Search for the cell housing the specified text and yield its (x, y) center coordinate. 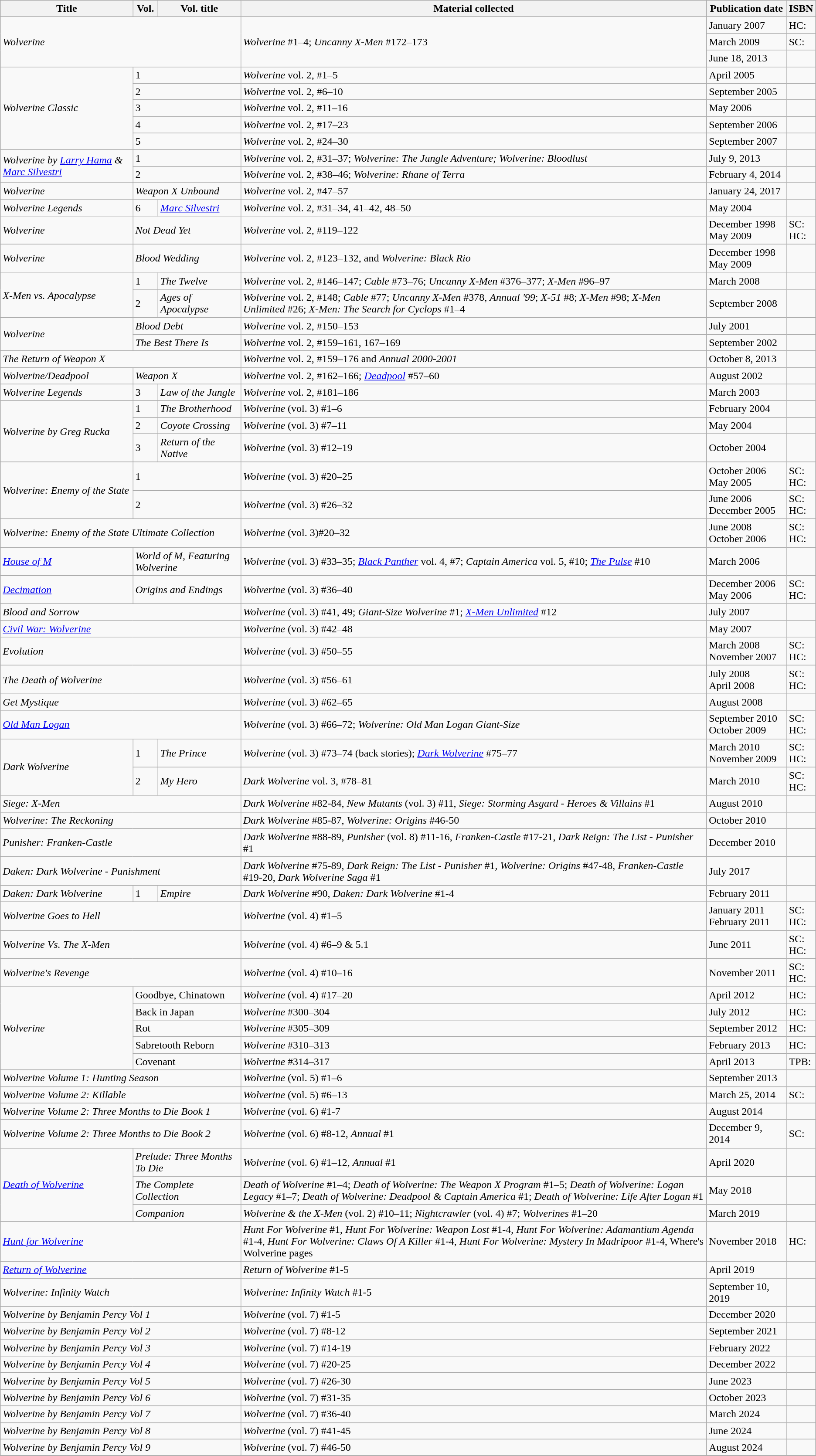
Wolverine (vol. 5) #1–6 (473, 1078)
Wolverine (vol. 7) #31-35 (473, 1398)
Publication date (746, 9)
Dark Wolverine #82-84, New Mutants (vol. 3) #11, Siege: Storming Asgard - Heroes & Villains #1 (473, 804)
March 2008 (746, 281)
September 2010October 2009 (746, 724)
December 2006May 2006 (746, 590)
Wolverine vol. 2, #159–161, 167–169 (473, 343)
Wolverine by Greg Rucka (67, 431)
Wolverine (vol. 4) #6–9 & 5.1 (473, 944)
Rot (187, 1028)
Wolverine (vol. 4) #17–20 (473, 995)
Wolverine (vol. 3) #41, 49; Giant-Size Wolverine #1; X-Men Unlimited #12 (473, 612)
April 2012 (746, 995)
April 2005 (746, 75)
Wolverine (vol. 3) #12–19 (473, 448)
Covenant (187, 1062)
The Return of Weapon X (120, 359)
July 2012 (746, 1012)
The Twelve (199, 281)
X-Men vs. Apocalypse (67, 295)
Old Man Logan (120, 724)
August 2014 (746, 1111)
Wolverine (vol. 3)#20–32 (473, 533)
Wolverine (vol. 7) #20-25 (473, 1364)
Weapon X Unbound (187, 191)
June 2006December 2005 (746, 505)
Law of the Jungle (199, 392)
Wolverine (vol. 7) #8-12 (473, 1331)
September 2002 (746, 343)
December 2022 (746, 1364)
Wolverine by Benjamin Percy Vol 9 (120, 1447)
Death of Wolverine (67, 1184)
Prelude: Three Months To Die (187, 1162)
February 2022 (746, 1348)
Wolverine (vol. 3) #66–72; Wolverine: Old Man Logan Giant-Size (473, 724)
Wolverine (vol. 4) #1–5 (473, 916)
Wolverine #314–317 (473, 1062)
May 2007 (746, 629)
March 2009 (746, 42)
December 2020 (746, 1315)
Wolverine (vol. 7) #1-5 (473, 1315)
July 2008April 2008 (746, 680)
April 2019 (746, 1269)
July 9, 2013 (746, 158)
June 18, 2013 (746, 58)
Wolverine by Larry Hama & Marc Silvestri (67, 166)
September 2006 (746, 125)
Wolverine vol. 2, #146–147; Cable #73–76; Uncanny X-Men #376–377; X-Men #96–97 (473, 281)
Wolverine #310–313 (473, 1045)
Wolverine Volume 1: Hunting Season (120, 1078)
Wolverine (vol. 3) #1–6 (473, 409)
Dark Wolverine #85-87, Wolverine: Origins #46-50 (473, 820)
Wolverine (vol. 7) #26-30 (473, 1381)
Wolverine (vol. 3) #36–40 (473, 590)
January 24, 2017 (746, 191)
Wolverine & the X-Men (vol. 2) #10–11; Nightcrawler (vol. 4) #7; Wolverines #1–20 (473, 1213)
Dark Wolverine #90, Daken: Dark Wolverine #1-4 (473, 893)
Wolverine (vol. 4) #10–16 (473, 973)
Wolverine vol. 2, #148; Cable #77; Uncanny X-Men #378, Annual '99; X-51 #8; X-Men #98; X-Men Unlimited #26; X-Men: The Search for Cyclops #1–4 (473, 303)
October 2023 (746, 1398)
ISBN (801, 9)
Wolverine (vol. 7) #46-50 (473, 1447)
September 2012 (746, 1028)
The Death of Wolverine (120, 680)
Wolverine (vol. 3) #20–25 (473, 476)
Wolverine: Infinity Watch #1-5 (473, 1292)
Companion (187, 1213)
June 2023 (746, 1381)
Wolverine (vol. 6) #1–12, Annual #1 (473, 1162)
Wolverine vol. 2, #24–30 (473, 141)
October 2010 (746, 820)
Wolverine: The Reckoning (120, 820)
Dark Wolverine #88-89, Punisher (vol. 8) #11-16, Franken-Castle #17-21, Dark Reign: The List - Punisher #1 (473, 843)
Wolverine Goes to Hell (120, 916)
Wolverine vol. 2, #38–46; Wolverine: Rhane of Terra (473, 174)
Blood Wedding (187, 259)
My Hero (199, 781)
April 2013 (746, 1062)
Marc Silvestri (199, 208)
Wolverine by Benjamin Percy Vol 3 (120, 1348)
Wolverine (vol. 7) #36-40 (473, 1414)
Wolverine Volume 2: Three Months to Die Book 1 (120, 1111)
October 2004 (746, 448)
October 2006May 2005 (746, 476)
Wolverine by Benjamin Percy Vol 7 (120, 1414)
Wolverine vol. 2, #31–37; Wolverine: The Jungle Adventure; Wolverine: Bloodlust (473, 158)
World of M, Featuring Wolverine (187, 561)
June 2024 (746, 1431)
Daken: Dark Wolverine - Punishment (120, 871)
August 2002 (746, 376)
The Best There Is (187, 343)
Wolverine (vol. 7) #41-45 (473, 1431)
March 2024 (746, 1414)
Weapon X (187, 376)
Vol. (146, 9)
Wolverine: Enemy of the State Ultimate Collection (120, 533)
Not Dead Yet (187, 230)
Wolverine (vol. 3) #73–74 (back stories); Dark Wolverine #75–77 (473, 753)
Wolverine (vol. 3) #42–48 (473, 629)
The Complete Collection (187, 1191)
Empire (199, 893)
December 2010 (746, 843)
July 2017 (746, 871)
March 2010November 2009 (746, 753)
September 10, 2019 (746, 1292)
Sabretooth Reborn (187, 1045)
Wolverine Vs. The X-Men (120, 944)
6 (146, 208)
Wolverine by Benjamin Percy Vol 6 (120, 1398)
Get Mystique (120, 702)
Wolverine vol. 2, #162–166; Deadpool #57–60 (473, 376)
Origins and Endings (187, 590)
Blood Debt (187, 326)
Wolverine by Benjamin Percy Vol 1 (120, 1315)
March 2019 (746, 1213)
September 2013 (746, 1078)
Wolverine by Benjamin Percy Vol 8 (120, 1431)
Siege: X-Men (120, 804)
4 (187, 125)
Daken: Dark Wolverine (67, 893)
Wolverine vol. 2, #47–57 (473, 191)
Wolverine (vol. 6) #8-12, Annual #1 (473, 1134)
Wolverine (vol. 3) #62–65 (473, 702)
TPB: (801, 1062)
Ages of Apocalypse (199, 303)
July 2001 (746, 326)
Goodbye, Chinatown (187, 995)
Civil War: Wolverine (120, 629)
Wolverine vol. 2, #1–5 (473, 75)
The Prince (199, 753)
Dark Wolverine vol. 3, #78–81 (473, 781)
September 2021 (746, 1331)
June 2008October 2006 (746, 533)
September 2007 (746, 141)
Decimation (67, 590)
Punisher: Franken-Castle (120, 843)
February 4, 2014 (746, 174)
Wolverine vol. 2, #31–34, 41–42, 48–50 (473, 208)
September 2008 (746, 303)
Blood and Sorrow (120, 612)
May 2018 (746, 1191)
February 2011 (746, 893)
March 2010 (746, 781)
Wolverine by Benjamin Percy Vol 2 (120, 1331)
April 2020 (746, 1162)
Wolverine/Deadpool (67, 376)
Evolution (120, 651)
Wolverine Volume 2: Three Months to Die Book 2 (120, 1134)
Wolverine (vol. 3) #7–11 (473, 425)
May 2006 (746, 108)
Wolverine (vol. 3) #33–35; Black Panther vol. 4, #7; Captain America vol. 5, #10; The Pulse #10 (473, 561)
Wolverine (vol. 3) #56–61 (473, 680)
Wolverine #305–309 (473, 1028)
Wolverine (vol. 6) #1-7 (473, 1111)
August 2008 (746, 702)
Hunt for Wolverine (120, 1241)
The Brotherhood (199, 409)
January 2011February 2011 (746, 916)
Wolverine: Enemy of the State (67, 490)
5 (187, 141)
Return of Wolverine #1-5 (473, 1269)
Wolverine Volume 2: Killable (120, 1095)
Wolverine vol. 2, #17–23 (473, 125)
September 2005 (746, 92)
Wolverine's Revenge (120, 973)
March 25, 2014 (746, 1095)
Wolverine vol. 2, #150–153 (473, 326)
Wolverine (vol. 7) #14-19 (473, 1348)
Wolverine (vol. 5) #6–13 (473, 1095)
Wolverine (vol. 3) #26–32 (473, 505)
Wolverine vol. 2, #123–132, and Wolverine: Black Rio (473, 259)
March 2008November 2007 (746, 651)
March 2003 (746, 392)
June 2011 (746, 944)
Wolverine vol. 2, #119–122 (473, 230)
March 2006 (746, 561)
Wolverine vol. 2, #11–16 (473, 108)
Title (67, 9)
Wolverine #1–4; Uncanny X-Men #172–173 (473, 42)
Back in Japan (187, 1012)
August 2024 (746, 1447)
Material collected (473, 9)
Wolverine #300–304 (473, 1012)
Wolverine by Benjamin Percy Vol 5 (120, 1381)
Wolverine vol. 2, #181–186 (473, 392)
January 2007 (746, 25)
Dark Wolverine (67, 767)
Wolverine vol. 2, #6–10 (473, 92)
December 9, 2014 (746, 1134)
Wolverine vol. 2, #159–176 and Annual 2000-2001 (473, 359)
February 2013 (746, 1045)
November 2011 (746, 973)
August 2010 (746, 804)
Dark Wolverine #75-89, Dark Reign: The List - Punisher #1, Wolverine: Origins #47-48, Franken-Castle #19-20, Dark Wolverine Saga #1 (473, 871)
Vol. title (199, 9)
Coyote Crossing (199, 425)
Return of the Native (199, 448)
Wolverine: Infinity Watch (120, 1292)
February 2004 (746, 409)
July 2007 (746, 612)
Wolverine (vol. 3) #50–55 (473, 651)
October 8, 2013 (746, 359)
November 2018 (746, 1241)
Wolverine by Benjamin Percy Vol 4 (120, 1364)
House of M (67, 561)
Wolverine Classic (67, 108)
Return of Wolverine (120, 1269)
